Pinpoint the cell where the given text exists, returning its (x, y) midpoint coordinate. 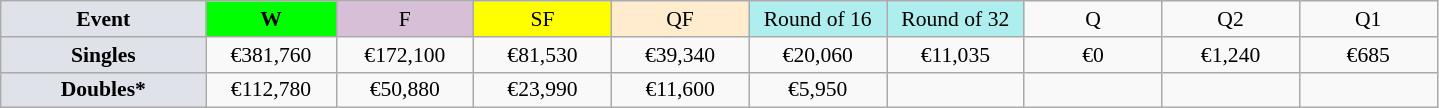
QF (680, 19)
€81,530 (543, 55)
€23,990 (543, 90)
SF (543, 19)
€11,035 (955, 55)
F (405, 19)
€5,950 (818, 90)
€39,340 (680, 55)
€172,100 (405, 55)
€381,760 (271, 55)
Doubles* (104, 90)
€11,600 (680, 90)
€20,060 (818, 55)
€1,240 (1231, 55)
€0 (1093, 55)
W (271, 19)
Round of 32 (955, 19)
€112,780 (271, 90)
Round of 16 (818, 19)
Event (104, 19)
€50,880 (405, 90)
Q1 (1368, 19)
Q (1093, 19)
Q2 (1231, 19)
€685 (1368, 55)
Singles (104, 55)
